Locate the cell with the specified text and output its [X, Y] center coordinate. 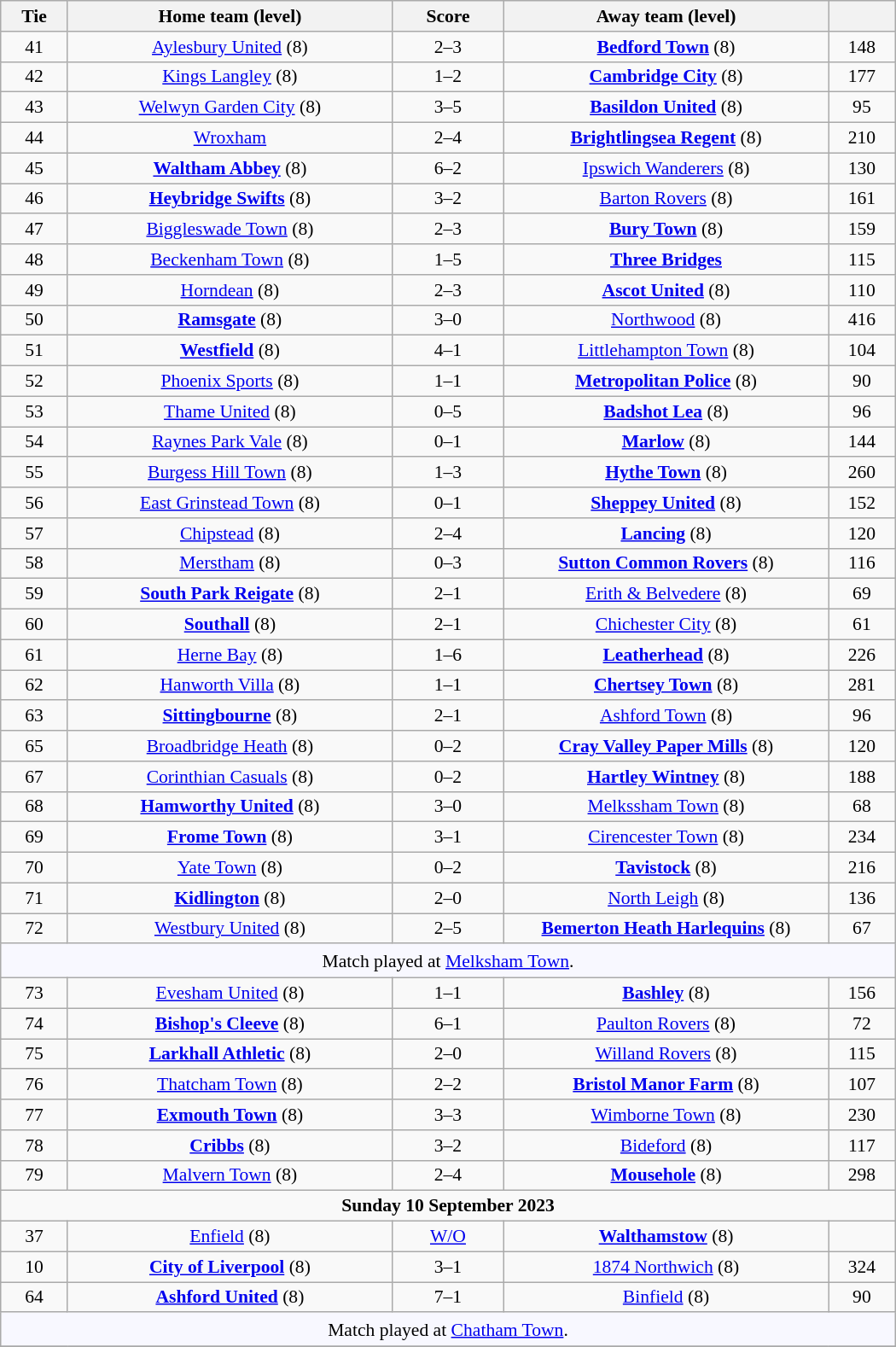
Sittingbourne (8) [230, 716]
1874 Northwich (8) [666, 1267]
79 [34, 1175]
Bishop's Cleeve (8) [230, 1023]
64 [34, 1297]
10 [34, 1267]
Three Bridges [666, 259]
1–3 [447, 473]
48 [34, 259]
Badshot Lea (8) [666, 411]
298 [862, 1175]
1–6 [447, 655]
75 [34, 1054]
Corinthian Casuals (8) [230, 777]
62 [34, 685]
Away team (level) [666, 16]
Mousehole (8) [666, 1175]
52 [34, 382]
Tie [34, 16]
Burgess Hill Town (8) [230, 473]
Tavistock (8) [666, 868]
Match played at Chatham Town. [448, 1330]
71 [34, 898]
3–5 [447, 108]
Aylesbury United (8) [230, 47]
Malvern Town (8) [230, 1175]
Yate Town (8) [230, 868]
41 [34, 47]
43 [34, 108]
Bideford (8) [666, 1146]
107 [862, 1085]
Erith & Belvedere (8) [666, 594]
Leatherhead (8) [666, 655]
2–2 [447, 1085]
Wimborne Town (8) [666, 1115]
0–3 [447, 563]
Bristol Manor Farm (8) [666, 1085]
Match played at Melksham Town. [448, 961]
144 [862, 442]
260 [862, 473]
45 [34, 168]
Ascot United (8) [666, 290]
1–5 [447, 259]
0–5 [447, 411]
7–1 [447, 1297]
Bedford Town (8) [666, 47]
Ashford Town (8) [666, 716]
Brightlingsea Regent (8) [666, 138]
Broadbridge Heath (8) [230, 746]
Merstham (8) [230, 563]
Bury Town (8) [666, 230]
95 [862, 108]
188 [862, 777]
W/O [447, 1237]
53 [34, 411]
Kings Langley (8) [230, 77]
Herne Bay (8) [230, 655]
Ashford United (8) [230, 1297]
65 [34, 746]
Marlow (8) [666, 442]
54 [34, 442]
51 [34, 351]
Horndean (8) [230, 290]
Hanworth Villa (8) [230, 685]
177 [862, 77]
1–2 [447, 77]
Cirencester Town (8) [666, 837]
110 [862, 290]
161 [862, 199]
159 [862, 230]
Cray Valley Paper Mills (8) [666, 746]
324 [862, 1267]
Paulton Rovers (8) [666, 1023]
156 [862, 994]
230 [862, 1115]
South Park Reigate (8) [230, 594]
416 [862, 320]
Lancing (8) [666, 534]
74 [34, 1023]
Raynes Park Vale (8) [230, 442]
Home team (level) [230, 16]
46 [34, 199]
Bemerton Heath Harlequins (8) [666, 929]
Larkhall Athletic (8) [230, 1054]
Hythe Town (8) [666, 473]
56 [34, 503]
152 [862, 503]
Thame United (8) [230, 411]
58 [34, 563]
Chichester City (8) [666, 625]
57 [34, 534]
Sunday 10 September 2023 [448, 1206]
59 [34, 594]
Westfield (8) [230, 351]
Beckenham Town (8) [230, 259]
Cambridge City (8) [666, 77]
Chertsey Town (8) [666, 685]
Ramsgate (8) [230, 320]
148 [862, 47]
104 [862, 351]
281 [862, 685]
6–2 [447, 168]
Basildon United (8) [666, 108]
Evesham United (8) [230, 994]
City of Liverpool (8) [230, 1267]
2–5 [447, 929]
Westbury United (8) [230, 929]
Sutton Common Rovers (8) [666, 563]
76 [34, 1085]
50 [34, 320]
63 [34, 716]
60 [34, 625]
44 [34, 138]
Bashley (8) [666, 994]
Waltham Abbey (8) [230, 168]
77 [34, 1115]
Score [447, 16]
4–1 [447, 351]
Metropolitan Police (8) [666, 382]
Binfield (8) [666, 1297]
37 [34, 1237]
North Leigh (8) [666, 898]
130 [862, 168]
Sheppey United (8) [666, 503]
Enfield (8) [230, 1237]
3–3 [447, 1115]
216 [862, 868]
Wroxham [230, 138]
Barton Rovers (8) [666, 199]
East Grinstead Town (8) [230, 503]
Phoenix Sports (8) [230, 382]
73 [34, 994]
Thatcham Town (8) [230, 1085]
210 [862, 138]
6–1 [447, 1023]
226 [862, 655]
47 [34, 230]
Frome Town (8) [230, 837]
Ipswich Wanderers (8) [666, 168]
Hartley Wintney (8) [666, 777]
49 [34, 290]
78 [34, 1146]
136 [862, 898]
Chipstead (8) [230, 534]
42 [34, 77]
Melkssham Town (8) [666, 807]
116 [862, 563]
Cribbs (8) [230, 1146]
Welwyn Garden City (8) [230, 108]
Northwood (8) [666, 320]
234 [862, 837]
Southall (8) [230, 625]
Biggleswade Town (8) [230, 230]
70 [34, 868]
Willand Rovers (8) [666, 1054]
Kidlington (8) [230, 898]
55 [34, 473]
Exmouth Town (8) [230, 1115]
Heybridge Swifts (8) [230, 199]
117 [862, 1146]
Hamworthy United (8) [230, 807]
Littlehampton Town (8) [666, 351]
Walthamstow (8) [666, 1237]
